Detect which cell encompasses the target text, then output its [x, y] center coordinate. 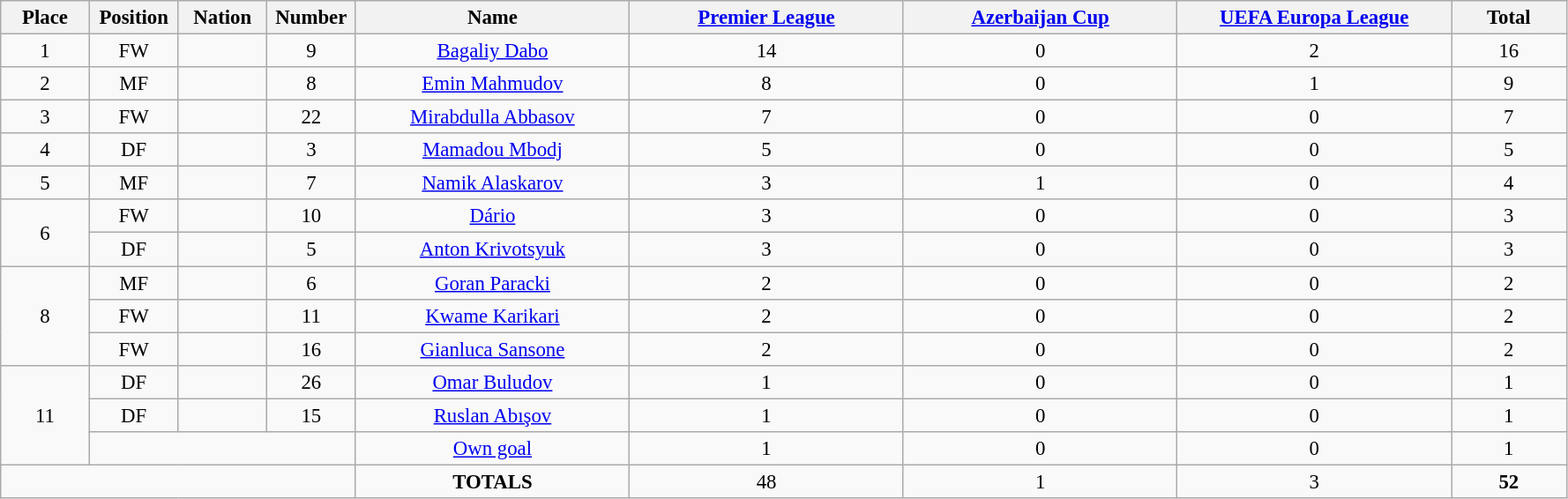
Ruslan Abışov [492, 415]
Number [312, 18]
Dário [492, 216]
22 [312, 117]
52 [1510, 481]
Bagaliy Dabo [492, 51]
15 [312, 415]
Goran Paracki [492, 283]
Mamadou Mbodj [492, 150]
UEFA Europa League [1314, 18]
Name [492, 18]
Emin Mahmudov [492, 84]
14 [767, 51]
Mirabdulla Abbasov [492, 117]
26 [312, 382]
Namik Alaskarov [492, 183]
10 [312, 216]
Nation [222, 18]
Gianluca Sansone [492, 349]
Place [46, 18]
Azerbaijan Cup [1041, 18]
48 [767, 481]
Omar Buludov [492, 382]
Own goal [492, 449]
Premier League [767, 18]
Anton Krivotsyuk [492, 249]
Kwame Karikari [492, 316]
Total [1510, 18]
TOTALS [492, 481]
Position [134, 18]
